Determine the [X, Y] coordinate at the center of the cell enclosing the given text.  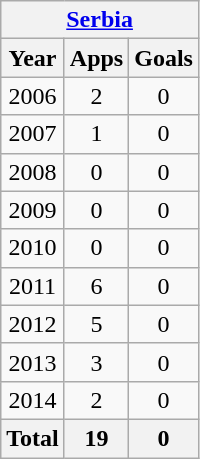
2008 [33, 172]
5 [96, 324]
2011 [33, 286]
2012 [33, 324]
2010 [33, 248]
2007 [33, 134]
Serbia [100, 20]
Year [33, 58]
2006 [33, 96]
19 [96, 438]
Apps [96, 58]
1 [96, 134]
6 [96, 286]
2013 [33, 362]
2009 [33, 210]
3 [96, 362]
Total [33, 438]
Goals [164, 58]
2014 [33, 400]
